Find where the given text appears and provide that cell's center as (x, y) coordinate. 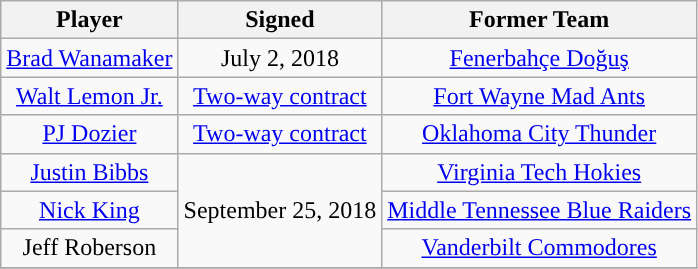
Jeff Roberson (90, 248)
Vanderbilt Commodores (540, 248)
Virginia Tech Hokies (540, 172)
Brad Wanamaker (90, 58)
Signed (280, 20)
July 2, 2018 (280, 58)
Justin Bibbs (90, 172)
Nick King (90, 210)
PJ Dozier (90, 134)
Middle Tennessee Blue Raiders (540, 210)
Walt Lemon Jr. (90, 96)
September 25, 2018 (280, 210)
Fort Wayne Mad Ants (540, 96)
Oklahoma City Thunder (540, 134)
Player (90, 20)
Former Team (540, 20)
Fenerbahçe Doğuş (540, 58)
